Extract the [X, Y] coordinate from the center of the cell holding the provided text.  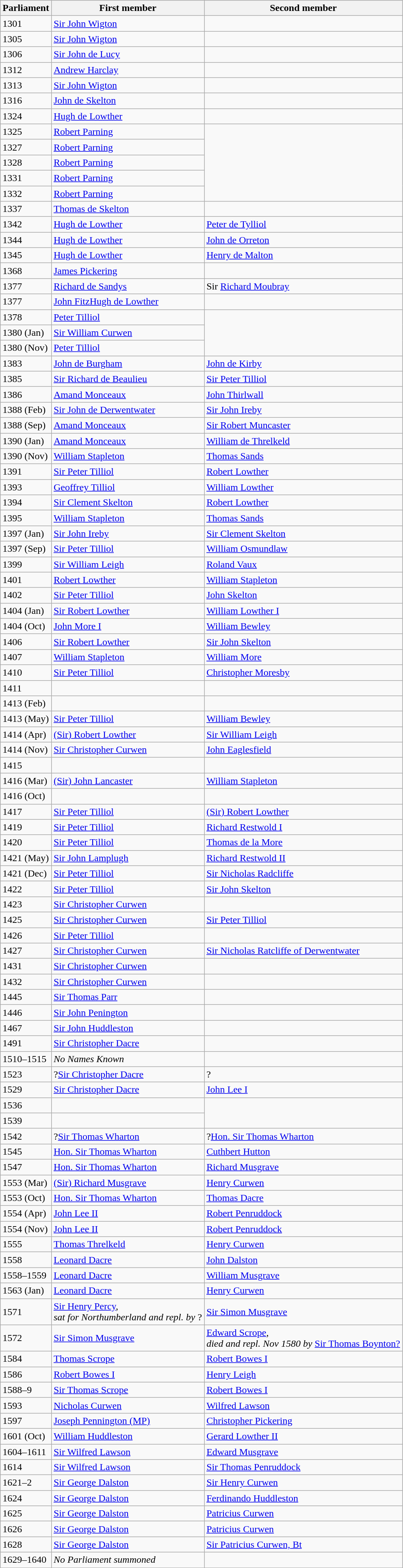
James Pickering [128, 271]
1422 [26, 889]
1397 (Sep) [26, 549]
1593 [26, 1405]
1393 [26, 487]
Geoffrey Tilliol [128, 487]
1388 (Sep) [26, 425]
1305 [26, 39]
1445 [26, 997]
1529 [26, 1090]
Christopher Pickering [303, 1421]
Sir John de Lucy [128, 54]
1427 [26, 951]
? [303, 1074]
Andrew Harclay [128, 70]
Cuthbert Hutton [303, 1151]
John More I [128, 626]
(Sir) Richard Musgrave [128, 1183]
1555 [26, 1244]
Wilfred Lawson [303, 1405]
(Sir) John Lancaster [128, 781]
1539 [26, 1121]
?Sir Thomas Wharton [128, 1136]
1584 [26, 1359]
John Dalston [303, 1260]
1406 [26, 641]
Ferdinando Huddleston [303, 1498]
1420 [26, 842]
1416 (Mar) [26, 781]
William Musgrave [303, 1275]
Gerard Lowther II [303, 1436]
1536 [26, 1105]
1378 [26, 317]
1417 [26, 812]
Richard Restwold I [303, 827]
1404 (Jan) [26, 611]
Sir William Curwen [128, 333]
Second member [303, 8]
John Skelton [303, 595]
1391 [26, 472]
1625 [26, 1514]
1404 (Oct) [26, 626]
1312 [26, 70]
1558 [26, 1260]
1401 [26, 580]
1628 [26, 1544]
Sir Henry Curwen [303, 1483]
1510–1515 [26, 1059]
1383 [26, 363]
1386 [26, 394]
1553 (Mar) [26, 1183]
First member [128, 8]
John de Kirby [303, 363]
1328 [26, 162]
1332 [26, 194]
1554 (Apr) [26, 1214]
1325 [26, 132]
1491 [26, 1043]
Sir John Lamplugh [128, 858]
1597 [26, 1421]
1407 [26, 657]
1345 [26, 255]
1390 (Nov) [26, 456]
John de Burgham [128, 363]
1385 [26, 379]
Henry Leigh [303, 1374]
1425 [26, 920]
1431 [26, 966]
Peter de Tylliol [303, 225]
Joseph Pennington (MP) [128, 1421]
1414 (Nov) [26, 750]
1563 (Jan) [26, 1291]
1388 (Feb) [26, 410]
1342 [26, 225]
Sir Nicholas Radcliffe [303, 873]
1572 [26, 1338]
1331 [26, 178]
?Hon. Sir Thomas Wharton [303, 1136]
Sir Nicholas Ratcliffe of Derwentwater [303, 951]
1601 (Oct) [26, 1436]
Henry de Malton [303, 255]
1416 (Oct) [26, 796]
1467 [26, 1028]
John FitzHugh de Lowther [128, 302]
John Eaglesfield [303, 750]
John Lee I [303, 1090]
1614 [26, 1467]
1390 (Jan) [26, 441]
No Parliament summoned [128, 1560]
1586 [26, 1374]
Sir Thomas Scrope [128, 1390]
1554 (Nov) [26, 1229]
1545 [26, 1151]
1624 [26, 1498]
1423 [26, 904]
Sir Patricius Curwen, Bt [303, 1544]
Sir Henry Percy, sat for Northumberland and repl. by ? [128, 1311]
Sir Robert Muncaster [303, 425]
1421 (Dec) [26, 873]
1604–1611 [26, 1451]
Richard de Sandys [128, 286]
John de Orreton [303, 240]
1413 (May) [26, 719]
1421 (May) [26, 858]
1316 [26, 101]
Thomas Dacre [303, 1198]
1446 [26, 1013]
Sir John Penington [128, 1013]
1301 [26, 24]
Thomas de Skelton [128, 209]
William More [303, 657]
Thomas Threlkeld [128, 1244]
Sir Richard Moubray [303, 286]
1571 [26, 1311]
1402 [26, 595]
1410 [26, 672]
1327 [26, 147]
No Names Known [128, 1059]
Sir Thomas Penruddock [303, 1467]
1306 [26, 54]
John Thirlwall [303, 394]
1413 (Feb) [26, 704]
1380 (Nov) [26, 348]
1394 [26, 503]
William Lowther [303, 487]
1368 [26, 271]
1415 [26, 765]
1588–9 [26, 1390]
1558–1559 [26, 1275]
Richard Restwold II [303, 858]
1419 [26, 827]
1397 (Jan) [26, 533]
1344 [26, 240]
Thomas Scrope [128, 1359]
Sir John Huddleston [128, 1028]
1553 (Oct) [26, 1198]
Thomas de la More [303, 842]
1380 (Jan) [26, 333]
1547 [26, 1167]
Richard Musgrave [303, 1167]
Roland Vaux [303, 564]
1432 [26, 982]
Parliament [26, 8]
1399 [26, 564]
?Sir Christopher Dacre [128, 1074]
1337 [26, 209]
William Huddleston [128, 1436]
Edward Musgrave [303, 1451]
1523 [26, 1074]
William Lowther I [303, 611]
1621–2 [26, 1483]
Sir John de Derwentwater [128, 410]
1629–1640 [26, 1560]
1313 [26, 85]
Edward Scrope, died and repl. Nov 1580 by Sir Thomas Boynton? [303, 1338]
John de Skelton [128, 101]
Nicholas Curwen [128, 1405]
William Osmundlaw [303, 549]
1395 [26, 518]
1414 (Apr) [26, 734]
1542 [26, 1136]
1324 [26, 116]
William de Threlkeld [303, 441]
Sir Richard de Beaulieu [128, 379]
Christopher Moresby [303, 672]
1626 [26, 1529]
1411 [26, 688]
Sir Thomas Parr [128, 997]
1426 [26, 935]
